Find where the given text appears and provide that cell's center as (x, y) coordinate. 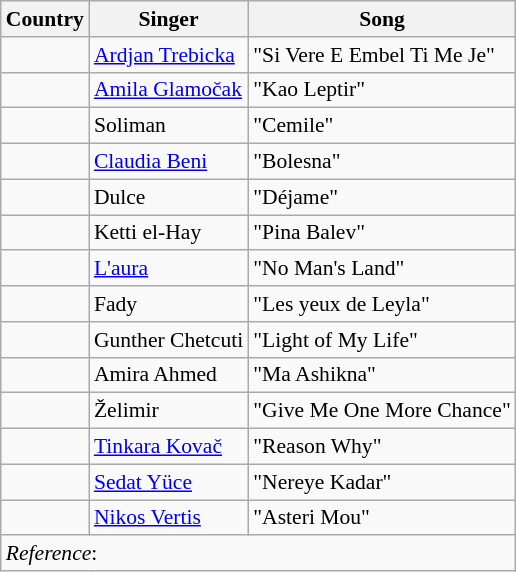
Ketti el-Hay (168, 233)
Želimir (168, 411)
Song (382, 19)
Nikos Vertis (168, 518)
Reference: (258, 554)
"Reason Why" (382, 447)
Ardjan Trebicka (168, 55)
Amira Ahmed (168, 375)
"Les yeux de Leyla" (382, 304)
L'aura (168, 269)
"Light of My Life" (382, 340)
"Bolesna" (382, 162)
"Ma Ashikna" (382, 375)
"Si Vere E Embel Ti Me Je" (382, 55)
"Kao Leptir" (382, 90)
Claudia Beni (168, 162)
"Give Me One More Chance" (382, 411)
Amila Glamočak (168, 90)
"Déjame" (382, 197)
"Nereye Kadar" (382, 482)
Singer (168, 19)
Tinkara Kovač (168, 447)
"No Man's Land" (382, 269)
"Cemile" (382, 126)
Fady (168, 304)
"Pina Balev" (382, 233)
Sedat Yüce (168, 482)
Dulce (168, 197)
Gunther Chetcuti (168, 340)
Country (45, 19)
"Asteri Mou" (382, 518)
Soliman (168, 126)
